Pinpoint the cell where the given text exists, returning its [X, Y] midpoint coordinate. 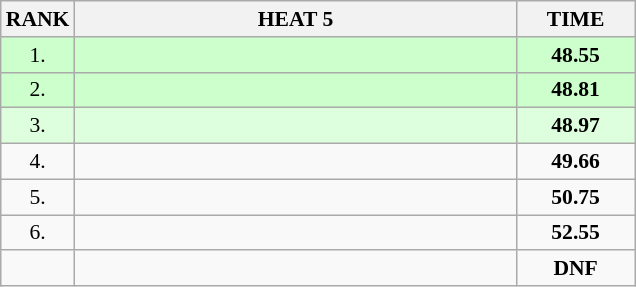
1. [38, 55]
3. [38, 126]
2. [38, 90]
6. [38, 233]
48.81 [576, 90]
HEAT 5 [295, 19]
52.55 [576, 233]
49.66 [576, 162]
4. [38, 162]
50.75 [576, 197]
RANK [38, 19]
TIME [576, 19]
48.97 [576, 126]
48.55 [576, 55]
5. [38, 197]
DNF [576, 269]
